Determine the [x, y] coordinate at the center of the cell enclosing the given text.  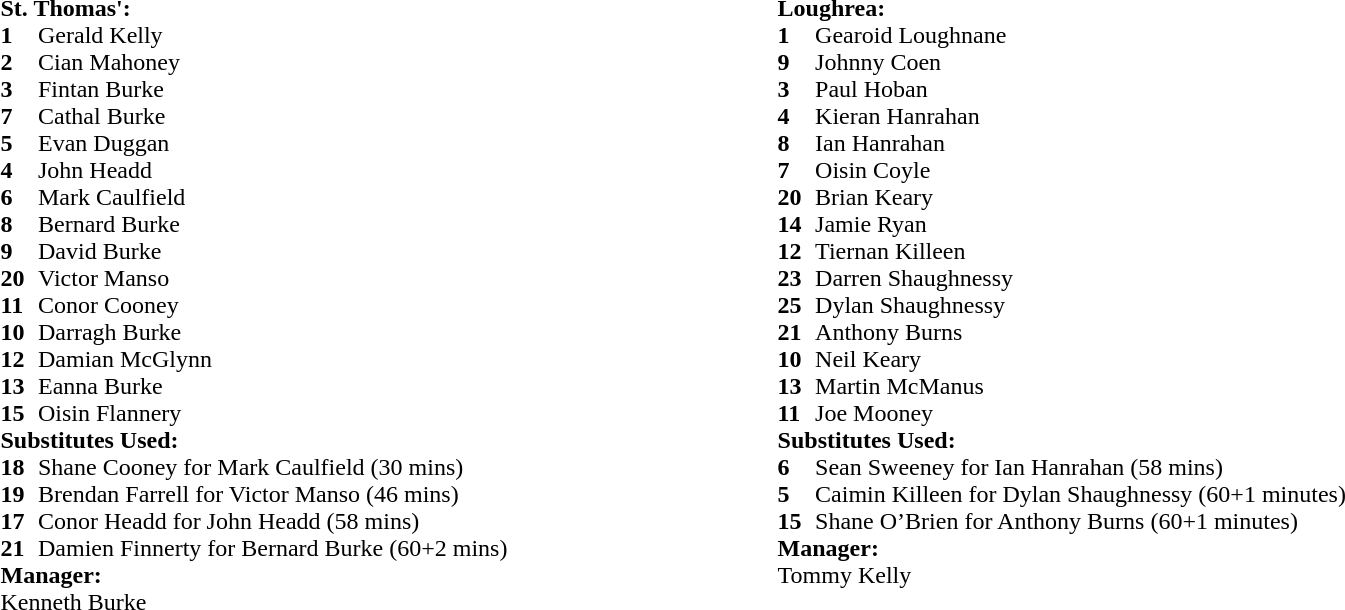
Cathal Burke [272, 116]
Conor Cooney [272, 306]
2 [19, 62]
19 [19, 494]
Damian McGlynn [272, 360]
18 [19, 468]
Shane Cooney for Mark Caulfield (30 mins) [272, 468]
John Headd [272, 170]
Cian Mahoney [272, 62]
Oisin Flannery [272, 414]
David Burke [272, 252]
Damien Finnerty for Bernard Burke (60+2 mins) [272, 548]
Victor Manso [272, 278]
25 [797, 306]
Conor Headd for John Headd (58 mins) [272, 522]
Manager: [254, 576]
17 [19, 522]
Brendan Farrell for Victor Manso (46 mins) [272, 494]
23 [797, 278]
Fintan Burke [272, 90]
Eanna Burke [272, 386]
Mark Caulfield [272, 198]
Evan Duggan [272, 144]
Bernard Burke [272, 224]
Darragh Burke [272, 332]
Substitutes Used: [254, 440]
Gerald Kelly [272, 36]
14 [797, 224]
